Locate the cell with the specified text and output its [x, y] center coordinate. 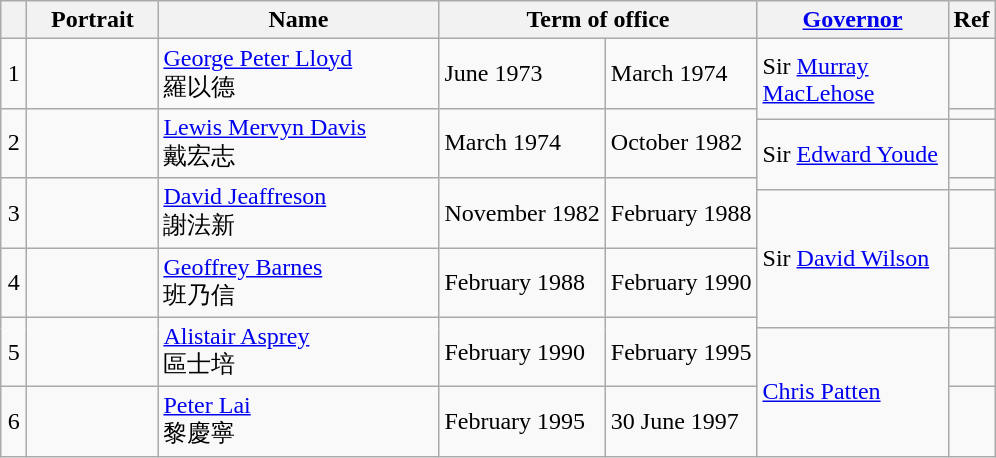
Sir David Wilson [852, 258]
Geoffrey Barnes班乃信 [298, 283]
2 [14, 143]
October 1982 [681, 143]
1 [14, 74]
George Peter Lloyd羅以德 [298, 74]
4 [14, 283]
November 1982 [522, 213]
3 [14, 213]
Alistair Asprey區士培 [298, 352]
June 1973 [522, 74]
30 June 1997 [681, 422]
Portrait [92, 20]
Governor [852, 20]
Name [298, 20]
Sir Edward Youde [852, 154]
Lewis Mervyn Davis戴宏志 [298, 143]
Sir Murray MacLehose [852, 80]
6 [14, 422]
Peter Lai黎慶寧 [298, 422]
5 [14, 352]
Chris Patten [852, 392]
Term of office [598, 20]
Ref [972, 20]
David Jeaffreson謝法新 [298, 213]
